Output the [x, y] coordinate of the center of the cell containing the given text.  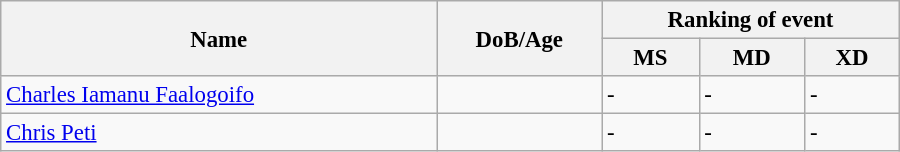
Ranking of event [750, 20]
XD [852, 58]
DoB/Age [520, 38]
MS [650, 58]
Chris Peti [219, 133]
Charles Iamanu Faalogoifo [219, 95]
MD [752, 58]
Name [219, 38]
